Capture the cell that displays the provided text and extract its (X, Y) central coordinate. 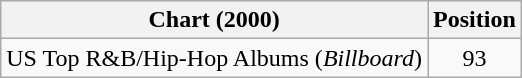
US Top R&B/Hip-Hop Albums (Billboard) (214, 58)
Chart (2000) (214, 20)
Position (475, 20)
93 (475, 58)
